Scan for the cell matching the given text and deliver its (x, y) coordinate at center. 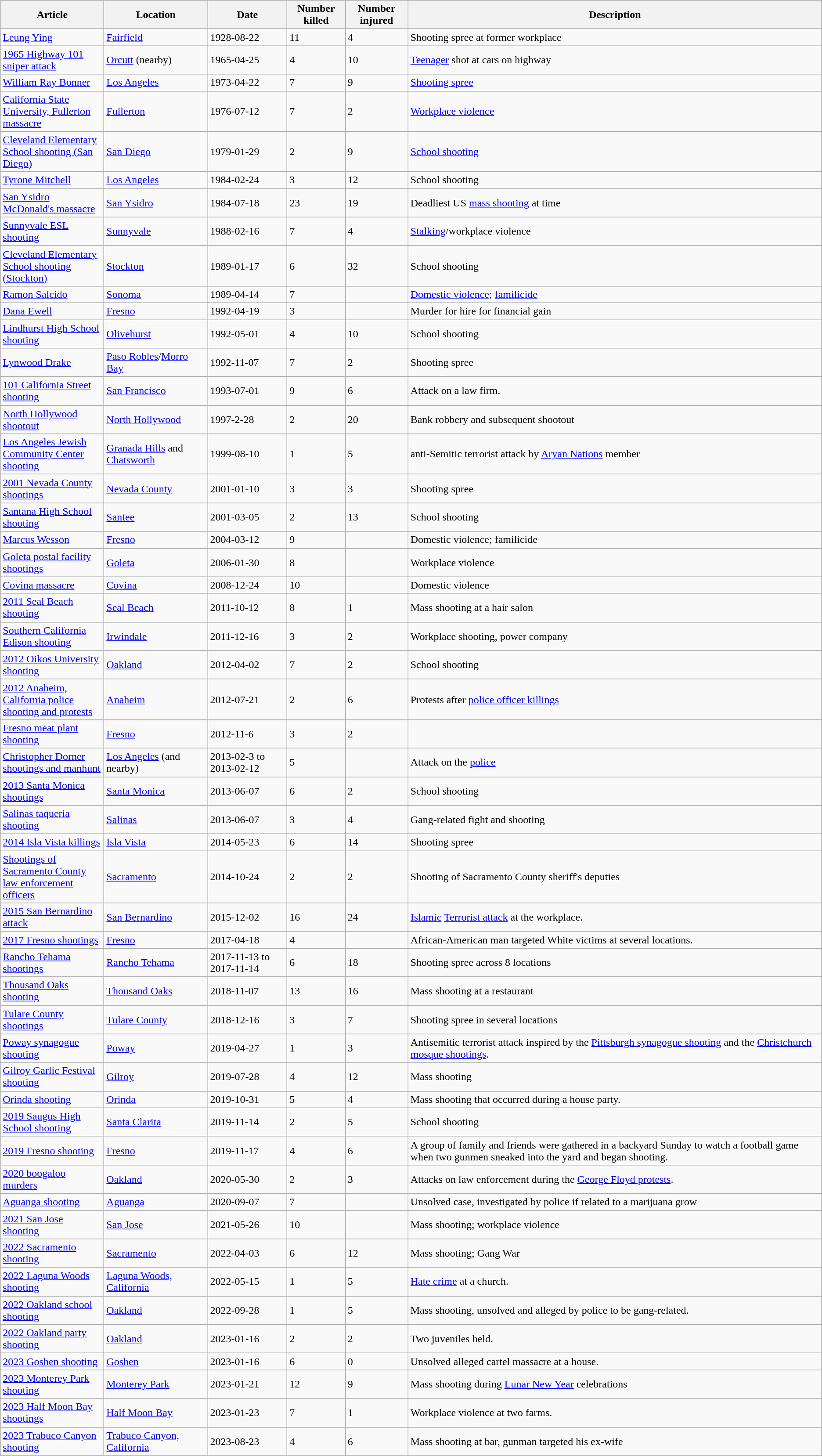
Shooting spree across 8 locations (615, 963)
San Francisco (156, 391)
Teenager shot at cars on highway (615, 60)
Southern California Edison shooting (52, 636)
2023-01-23 (248, 1413)
Attack on the police (615, 762)
Gilroy (156, 1077)
2023 Goshen shooting (52, 1362)
Poway synagogue shooting (52, 1048)
2021 San Jose shooting (52, 1225)
Protests after police officer killings (615, 699)
2001 Nevada County shootings (52, 488)
Mass shooting during Lunar New Year celebrations (615, 1384)
Mass shooting that occurred during a house party. (615, 1099)
1997-2-28 (248, 420)
1984-02-24 (248, 180)
North Hollywood (156, 420)
Shooting spree at former workplace (615, 37)
2006-01-30 (248, 562)
2013 Santa Monica shootings (52, 791)
2014-10-24 (248, 877)
Cleveland Elementary School shooting (San Diego) (52, 152)
2020 boogaloo murders (52, 1179)
anti-Semitic terrorist attack by Aryan Nations member (615, 454)
Mass shooting; workplace violence (615, 1225)
Marcus Wesson (52, 540)
Anaheim (156, 699)
2023 Monterey Park shooting (52, 1384)
2011 Seal Beach shooting (52, 608)
1928-08-22 (248, 37)
2011-12-16 (248, 636)
Sunnyvale ESL shooting (52, 231)
1992-05-01 (248, 334)
2019 Fresno shooting (52, 1151)
Rancho Tehama (156, 963)
Mass shooting at bar, gunman targeted his ex-wife (615, 1442)
Unsolved case, investigated by police if related to a marijuana grow (615, 1202)
William Ray Bonner (52, 83)
Hate crime at a church. (615, 1282)
North Hollywood shootout (52, 420)
Number injured (377, 15)
Cleveland Elementary School shooting (Stockton) (52, 266)
19 (377, 203)
2022-09-28 (248, 1311)
24 (377, 917)
Seal Beach (156, 608)
2017-11-13 to 2017-11-14 (248, 963)
2023-01-21 (248, 1384)
Leung Ying (52, 37)
1989-04-14 (248, 294)
1999-08-10 (248, 454)
2021-05-26 (248, 1225)
1965-04-25 (248, 60)
Unsolved alleged cartel massacre at a house. (615, 1362)
Santa Monica (156, 791)
Mass shooting (615, 1077)
1993-07-01 (248, 391)
Domestic violence (615, 585)
Location (156, 15)
Attack on a law firm. (615, 391)
2020-09-07 (248, 1202)
Los Angeles Jewish Community Center shooting (52, 454)
Mass shooting; Gang War (615, 1254)
2001-01-10 (248, 488)
Covina massacre (52, 585)
Santana High School shooting (52, 517)
101 California Street shooting (52, 391)
2014-05-23 (248, 842)
2022 Oakland party shooting (52, 1339)
Ramon Salcido (52, 294)
Thousand Oaks (156, 991)
Thousand Oaks shooting (52, 991)
Sonoma (156, 294)
Orinda shooting (52, 1099)
2012 Oikos University shooting (52, 665)
2004-03-12 (248, 540)
2019-11-14 (248, 1122)
Description (615, 15)
Tulare County (156, 1020)
Olivehurst (156, 334)
Gang-related fight and shooting (615, 820)
Mass shooting at a hair salon (615, 608)
2022-05-15 (248, 1282)
African-American man targeted White victims at several locations. (615, 940)
Granada Hills and Chatsworth (156, 454)
San Bernardino (156, 917)
20 (377, 420)
Shootings of Sacramento County law enforcement officers (52, 877)
Islamic Terrorist attack at the workplace. (615, 917)
2019-10-31 (248, 1099)
Attacks on law enforcement during the George Floyd protests. (615, 1179)
Rancho Tehama shootings (52, 963)
Dana Ewell (52, 311)
Half Moon Bay (156, 1413)
San Ysidro McDonald's massacre (52, 203)
2015 San Bernardino attack (52, 917)
Number killed (316, 15)
2011-10-12 (248, 608)
2019-11-17 (248, 1151)
2012-04-02 (248, 665)
2023-08-23 (248, 1442)
Paso Robles/Morro Bay (156, 363)
Orinda (156, 1099)
2012-07-21 (248, 699)
Goleta (156, 562)
Fullerton (156, 111)
1979-01-29 (248, 152)
Santee (156, 517)
Antisemitic terrorist attack inspired by the Pittsburgh synagogue shooting and the Christchurch mosque shootings. (615, 1048)
San Jose (156, 1225)
Nevada County (156, 488)
2023 Half Moon Bay shootings (52, 1413)
2012 Anaheim, California police shooting and protests (52, 699)
Poway (156, 1048)
Lynwood Drake (52, 363)
Orcutt (nearby) (156, 60)
Stockton (156, 266)
2019-07-28 (248, 1077)
Tulare County shootings (52, 1020)
Shooting of Sacramento County sheriff's deputies (615, 877)
23 (316, 203)
Date (248, 15)
San Ysidro (156, 203)
2012-11-6 (248, 733)
1973-04-22 (248, 83)
Fairfield (156, 37)
2022 Sacramento shooting (52, 1254)
Fresno meat plant shooting (52, 733)
2022 Oakland school shooting (52, 1311)
Aguanga (156, 1202)
Workplace shooting, power company (615, 636)
2013-02-3 to 2013-02-12 (248, 762)
Christopher Dorner shootings and manhunt (52, 762)
1992-04-19 (248, 311)
Article (52, 15)
Goshen (156, 1362)
2018-12-16 (248, 1020)
2008-12-24 (248, 585)
Goleta postal facility shootings (52, 562)
2019 Saugus High School shooting (52, 1122)
14 (377, 842)
2017 Fresno shootings (52, 940)
Workplace violence at two farms. (615, 1413)
1988-02-16 (248, 231)
2023 Trabuco Canyon shooting (52, 1442)
A group of family and friends were gathered in a backyard Sunday to watch a football game when two gunmen sneaked into the yard and began shooting. (615, 1151)
California State University, Fullerton massacre (52, 111)
1965 Highway 101 sniper attack (52, 60)
2022 Laguna Woods shooting (52, 1282)
Mass shooting at a restaurant (615, 991)
San Diego (156, 152)
Stalking/workplace violence (615, 231)
Gilroy Garlic Festival shooting (52, 1077)
Salinas (156, 820)
1984-07-18 (248, 203)
Aguanga shooting (52, 1202)
Tyrone Mitchell (52, 180)
2017-04-18 (248, 940)
Bank robbery and subsequent shootout (615, 420)
2019-04-27 (248, 1048)
0 (377, 1362)
Lindhurst High School shooting (52, 334)
Isla Vista (156, 842)
2015-12-02 (248, 917)
Shooting spree in several locations (615, 1020)
Los Angeles (and nearby) (156, 762)
2001-03-05 (248, 517)
18 (377, 963)
Sunnyvale (156, 231)
Deadliest US mass shooting at time (615, 203)
32 (377, 266)
2018-11-07 (248, 991)
2014 Isla Vista killings (52, 842)
Santa Clarita (156, 1122)
Covina (156, 585)
Mass shooting, unsolved and alleged by police to be gang-related. (615, 1311)
2022-04-03 (248, 1254)
Monterey Park (156, 1384)
1976-07-12 (248, 111)
Laguna Woods, California (156, 1282)
2020-05-30 (248, 1179)
Two juveniles held. (615, 1339)
11 (316, 37)
1992-11-07 (248, 363)
Trabuco Canyon, California (156, 1442)
Murder for hire for financial gain (615, 311)
1989-01-17 (248, 266)
Irwindale (156, 636)
Salinas taqueria shooting (52, 820)
